Find where the given text appears and provide that cell's center as (x, y) coordinate. 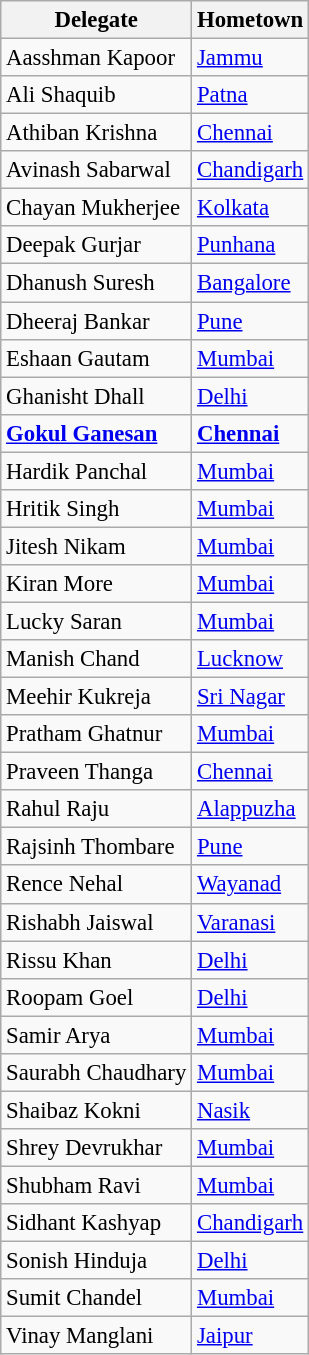
Praveen Thanga (96, 772)
Lucky Saran (96, 621)
Dhanush Suresh (96, 283)
Samir Arya (96, 1035)
Manish Chand (96, 659)
Meehir Kukreja (96, 697)
Rahul Raju (96, 809)
Kiran More (96, 584)
Rence Nehal (96, 885)
Jammu (250, 58)
Shrey Devrukhar (96, 1148)
Shaibaz Kokni (96, 1110)
Sidhant Kashyap (96, 1223)
Punhana (250, 245)
Hardik Panchal (96, 471)
Rishabh Jaiswal (96, 922)
Shubham Ravi (96, 1185)
Wayanad (250, 885)
Aasshman Kapoor (96, 58)
Ghanisht Dhall (96, 396)
Dheeraj Bankar (96, 321)
Chayan Mukherjee (96, 208)
Bangalore (250, 283)
Varanasi (250, 922)
Sonish Hinduja (96, 1261)
Nasik (250, 1110)
Jaipur (250, 1336)
Jitesh Nikam (96, 546)
Gokul Ganesan (96, 433)
Lucknow (250, 659)
Delegate (96, 20)
Hometown (250, 20)
Eshaan Gautam (96, 358)
Roopam Goel (96, 997)
Rajsinh Thombare (96, 847)
Hritik Singh (96, 509)
Ali Shaquib (96, 95)
Rissu Khan (96, 960)
Kolkata (250, 208)
Athiban Krishna (96, 133)
Saurabh Chaudhary (96, 1073)
Deepak Gurjar (96, 245)
Patna (250, 95)
Alappuzha (250, 809)
Sumit Chandel (96, 1298)
Avinash Sabarwal (96, 170)
Pratham Ghatnur (96, 734)
Sri Nagar (250, 697)
Vinay Manglani (96, 1336)
